Search for the cell housing the specified text and yield its (X, Y) center coordinate. 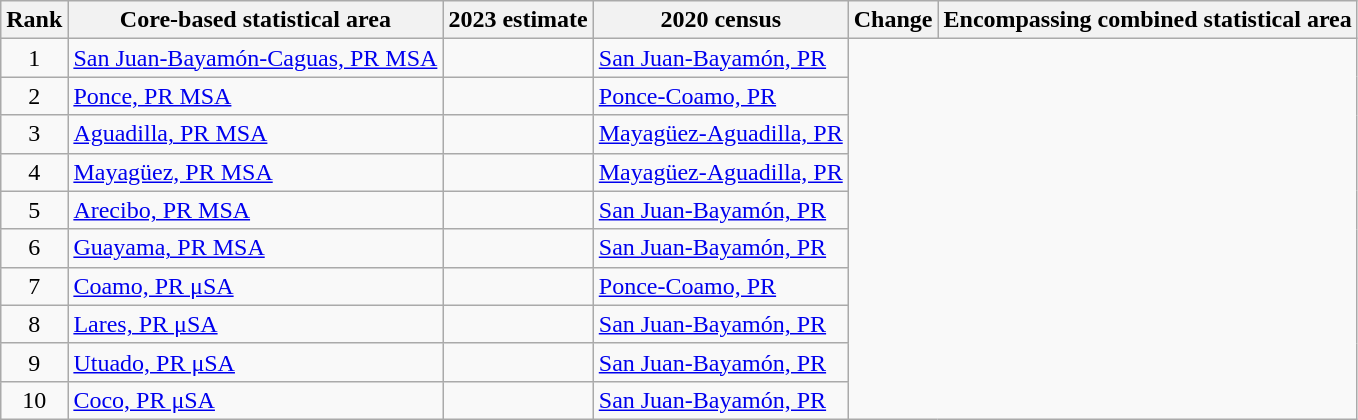
8 (34, 324)
Arecibo, PR MSA (256, 210)
Encompassing combined statistical area (1148, 20)
San Juan-Bayamón-Caguas, PR MSA (256, 58)
2020 census (720, 20)
Rank (34, 20)
3 (34, 134)
Core-based statistical area (256, 20)
Lares, PR μSA (256, 324)
10 (34, 400)
Mayagüez, PR MSA (256, 172)
Aguadilla, PR MSA (256, 134)
Guayama, PR MSA (256, 248)
4 (34, 172)
1 (34, 58)
Coamo, PR μSA (256, 286)
2023 estimate (518, 20)
2 (34, 96)
Ponce, PR MSA (256, 96)
Change (893, 20)
9 (34, 362)
Utuado, PR μSA (256, 362)
6 (34, 248)
5 (34, 210)
7 (34, 286)
Coco, PR μSA (256, 400)
